Pinpoint the cell where the given text exists, returning its [x, y] midpoint coordinate. 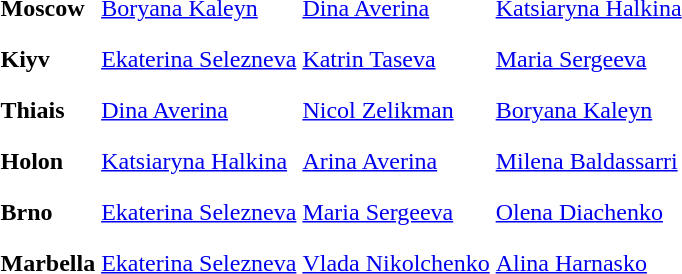
Katsiaryna Halkina [199, 161]
Maria Sergeeva [396, 212]
Nicol Zelikman [396, 110]
Dina Averina [199, 110]
Katrin Taseva [396, 59]
Arina Averina [396, 161]
